Pinpoint the cell where the given text exists, returning its (x, y) midpoint coordinate. 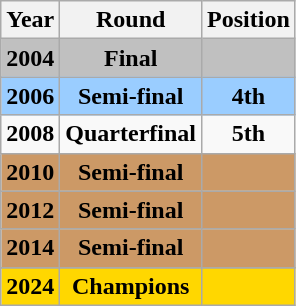
2024 (30, 286)
Round (131, 20)
2004 (30, 58)
5th (249, 134)
2012 (30, 210)
Quarterfinal (131, 134)
Final (131, 58)
2008 (30, 134)
Position (249, 20)
Champions (131, 286)
2010 (30, 172)
Year (30, 20)
4th (249, 96)
2006 (30, 96)
2014 (30, 248)
